Provide the (x, y) coordinate of the cell's center where the given text is located.  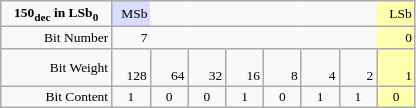
Bit Number (56, 38)
8 (282, 68)
150dec in LSb0 (56, 14)
4 (320, 68)
2 (358, 68)
LSb (396, 14)
32 (207, 68)
MSb (132, 14)
16 (245, 68)
Bit Weight (56, 68)
7 (132, 38)
128 (132, 68)
Bit Content (56, 97)
64 (169, 68)
